Find where the given text appears and provide that cell's center as [x, y] coordinate. 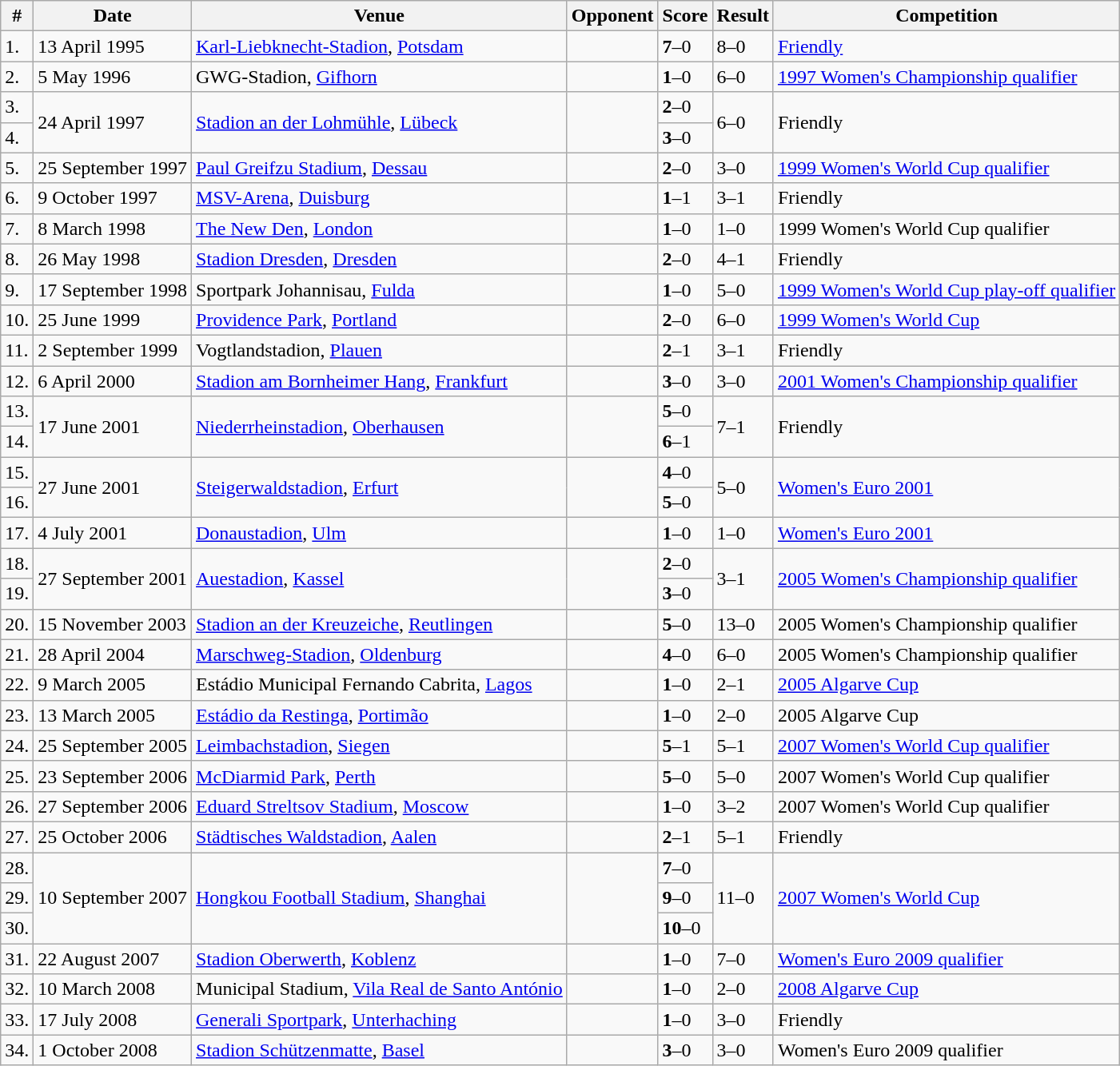
1999 Women's World Cup play-off qualifier [947, 289]
4. [18, 137]
1 October 2008 [113, 1050]
Date [113, 16]
27. [18, 837]
Hongkou Football Stadium, Shanghai [380, 897]
Stadion Schützenmatte, Basel [380, 1050]
Municipal Stadium, Vila Real de Santo António [380, 989]
17 September 1998 [113, 289]
13 April 1995 [113, 46]
7–1 [743, 427]
Donaustadion, Ulm [380, 533]
20. [18, 624]
10. [18, 320]
5. [18, 168]
31. [18, 959]
7. [18, 229]
25. [18, 776]
9 October 1997 [113, 198]
26. [18, 806]
Stadion am Bornheimer Hang, Frankfurt [380, 381]
14. [18, 442]
Sportpark Johannisau, Fulda [380, 289]
12. [18, 381]
10 March 2008 [113, 989]
2007 Women's World Cup [947, 897]
25 June 1999 [113, 320]
24. [18, 746]
Stadion an der Lohmühle, Lübeck [380, 122]
29. [18, 898]
6 April 2000 [113, 381]
17 June 2001 [113, 427]
6–1 [685, 442]
3–2 [743, 806]
11–0 [743, 897]
Stadion Oberwerth, Koblenz [380, 959]
8 March 1998 [113, 229]
23 September 2006 [113, 776]
17. [18, 533]
1999 Women's World Cup [947, 320]
22 August 2007 [113, 959]
4–1 [743, 259]
25 September 1997 [113, 168]
3. [18, 107]
8. [18, 259]
25 September 2005 [113, 746]
23. [18, 715]
# [18, 16]
10–0 [685, 929]
15 November 2003 [113, 624]
2001 Women's Championship qualifier [947, 381]
34. [18, 1050]
The New Den, London [380, 229]
10 September 2007 [113, 897]
8–0 [743, 46]
27 September 2006 [113, 806]
Städtisches Waldstadion, Aalen [380, 837]
Estádio Municipal Fernando Cabrita, Lagos [380, 685]
Opponent [612, 16]
4 July 2001 [113, 533]
13 March 2005 [113, 715]
28 April 2004 [113, 654]
19. [18, 594]
30. [18, 929]
22. [18, 685]
9 March 2005 [113, 685]
13. [18, 412]
24 April 1997 [113, 122]
1–1 [685, 198]
5 May 1996 [113, 77]
17 July 2008 [113, 1020]
9. [18, 289]
15. [18, 472]
Eduard Streltsov Stadium, Moscow [380, 806]
Estádio da Restinga, Portimão [380, 715]
Vogtlandstadion, Plauen [380, 350]
Steigerwaldstadion, Erfurt [380, 487]
Auestadion, Kassel [380, 579]
25 October 2006 [113, 837]
1997 Women's Championship qualifier [947, 77]
Providence Park, Portland [380, 320]
MSV-Arena, Duisburg [380, 198]
Niederrheinstadion, Oberhausen [380, 427]
16. [18, 503]
1. [18, 46]
Paul Greifzu Stadium, Dessau [380, 168]
28. [18, 867]
Result [743, 16]
Score [685, 16]
McDiarmid Park, Perth [380, 776]
2008 Algarve Cup [947, 989]
11. [18, 350]
13–0 [743, 624]
2. [18, 77]
27 June 2001 [113, 487]
Karl-Liebknecht-Stadion, Potsdam [380, 46]
Venue [380, 16]
6. [18, 198]
Stadion Dresden, Dresden [380, 259]
9–0 [685, 898]
Stadion an der Kreuzeiche, Reutlingen [380, 624]
GWG-Stadion, Gifhorn [380, 77]
18. [18, 563]
Marschweg-Stadion, Oldenburg [380, 654]
26 May 1998 [113, 259]
27 September 2001 [113, 579]
33. [18, 1020]
Generali Sportpark, Unterhaching [380, 1020]
2 September 1999 [113, 350]
Competition [947, 16]
32. [18, 989]
Leimbachstadion, Siegen [380, 746]
21. [18, 654]
